Locate the cell with the specified text and output its [x, y] center coordinate. 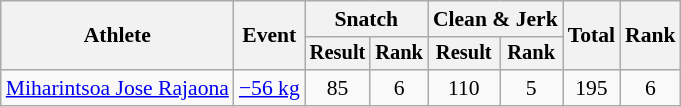
Athlete [118, 36]
110 [464, 88]
−56 kg [270, 88]
Clean & Jerk [496, 19]
Total [592, 36]
5 [532, 88]
Snatch [366, 19]
Miharintsoa Jose Rajaona [118, 88]
85 [338, 88]
Event [270, 36]
195 [592, 88]
